Detect which cell encompasses the target text, then output its (x, y) center coordinate. 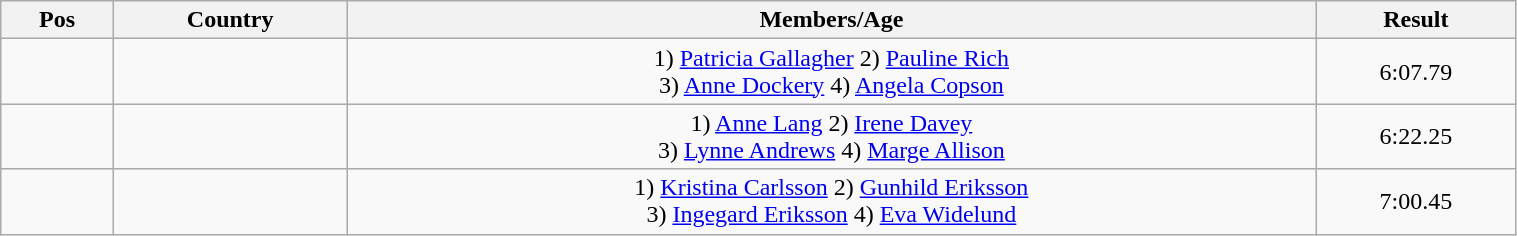
Country (230, 20)
6:22.25 (1416, 136)
Pos (58, 20)
1) Patricia Gallagher 2) Pauline Rich3) Anne Dockery 4) Angela Copson (832, 72)
7:00.45 (1416, 202)
1) Anne Lang 2) Irene Davey3) Lynne Andrews 4) Marge Allison (832, 136)
Members/Age (832, 20)
Result (1416, 20)
6:07.79 (1416, 72)
1) Kristina Carlsson 2) Gunhild Eriksson3) Ingegard Eriksson 4) Eva Widelund (832, 202)
